From the cell containing the given text, extract its center point as (x, y) coordinate. 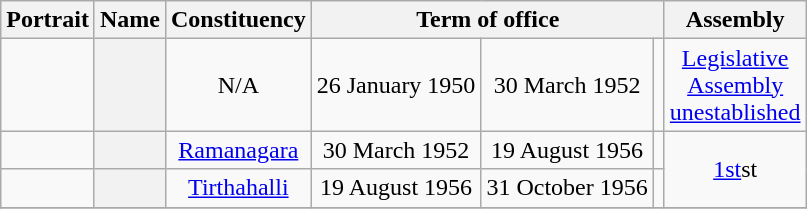
26 January 1950 (396, 85)
1stst (735, 169)
Ramanagara (238, 150)
Constituency (238, 20)
31 October 1956 (567, 188)
Portrait (48, 20)
Tirthahalli (238, 188)
Assembly (735, 20)
Term of office (488, 20)
Name (130, 20)
Legislative Assembly unestablished (735, 85)
N/A (238, 85)
